Capture the cell that displays the provided text and extract its (x, y) central coordinate. 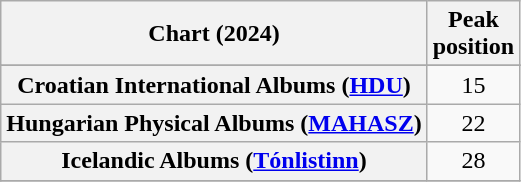
Icelandic Albums (Tónlistinn) (214, 161)
22 (473, 123)
28 (473, 161)
Peakposition (473, 34)
Hungarian Physical Albums (MAHASZ) (214, 123)
15 (473, 85)
Croatian International Albums (HDU) (214, 85)
Chart (2024) (214, 34)
